Identify which cell holds the provided text, then report its [x, y] central coordinate. 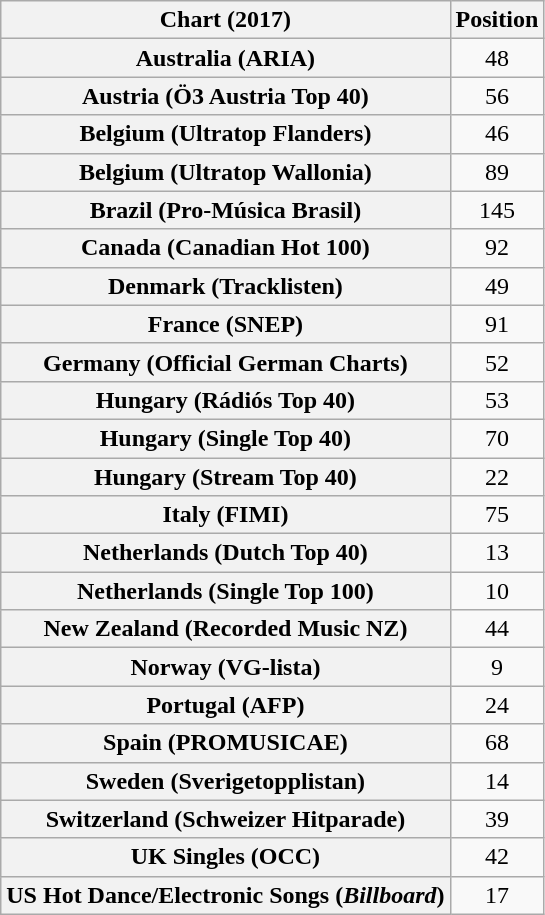
Denmark (Tracklisten) [226, 286]
17 [497, 895]
24 [497, 705]
Belgium (Ultratop Wallonia) [226, 172]
France (SNEP) [226, 324]
Norway (VG-lista) [226, 667]
70 [497, 438]
46 [497, 134]
145 [497, 210]
Sweden (Sverigetopplistan) [226, 781]
48 [497, 58]
Chart (2017) [226, 20]
Germany (Official German Charts) [226, 362]
89 [497, 172]
Brazil (Pro-Música Brasil) [226, 210]
Hungary (Stream Top 40) [226, 477]
92 [497, 248]
52 [497, 362]
49 [497, 286]
75 [497, 515]
US Hot Dance/Electronic Songs (Billboard) [226, 895]
Position [497, 20]
53 [497, 400]
Hungary (Rádiós Top 40) [226, 400]
Hungary (Single Top 40) [226, 438]
56 [497, 96]
14 [497, 781]
13 [497, 553]
Spain (PROMUSICAE) [226, 743]
22 [497, 477]
44 [497, 629]
42 [497, 857]
9 [497, 667]
Italy (FIMI) [226, 515]
91 [497, 324]
Portugal (AFP) [226, 705]
68 [497, 743]
Belgium (Ultratop Flanders) [226, 134]
39 [497, 819]
10 [497, 591]
Netherlands (Single Top 100) [226, 591]
Netherlands (Dutch Top 40) [226, 553]
New Zealand (Recorded Music NZ) [226, 629]
Canada (Canadian Hot 100) [226, 248]
UK Singles (OCC) [226, 857]
Austria (Ö3 Austria Top 40) [226, 96]
Switzerland (Schweizer Hitparade) [226, 819]
Australia (ARIA) [226, 58]
